Return (x, y) of the center of cell containing provided text 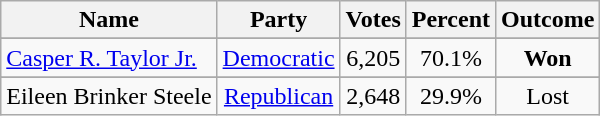
6,205 (373, 58)
Percent (450, 20)
29.9% (450, 96)
2,648 (373, 96)
Won (548, 58)
Republican (278, 96)
Name (109, 20)
Democratic (278, 58)
70.1% (450, 58)
Party (278, 20)
Eileen Brinker Steele (109, 96)
Lost (548, 96)
Outcome (548, 20)
Votes (373, 20)
Casper R. Taylor Jr. (109, 58)
